Detect which cell encompasses the target text, then output its [x, y] center coordinate. 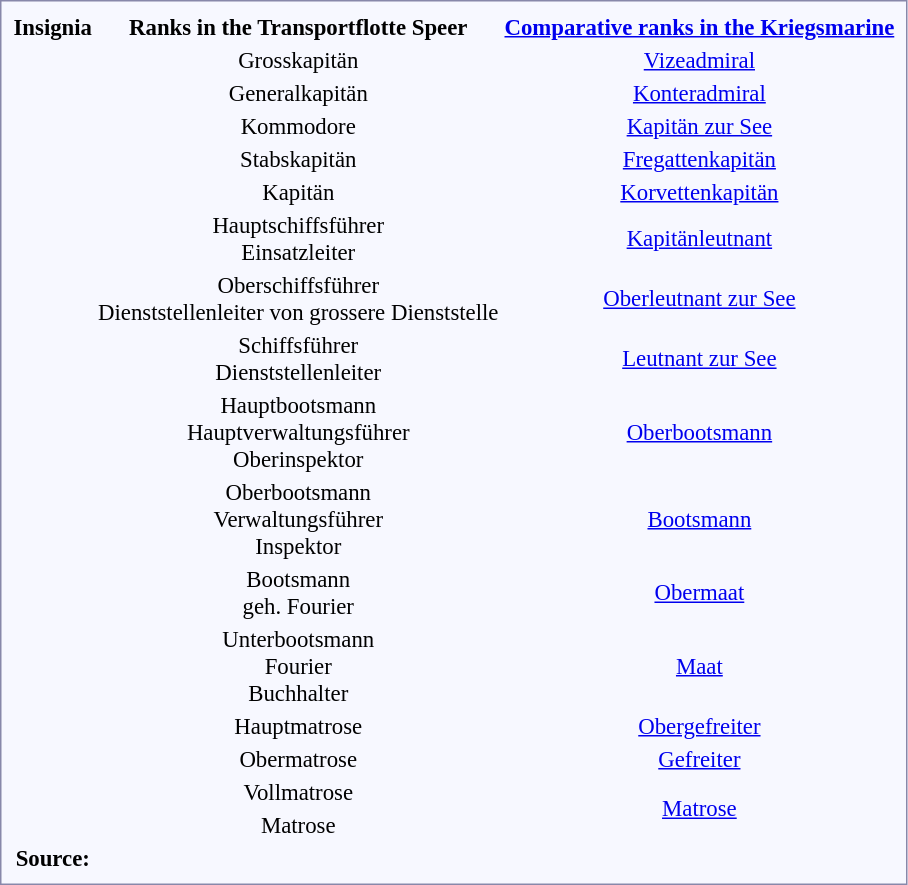
Vollmatrose [298, 792]
OberschiffsführerDienststellenleiter von grossere Dienststelle [298, 298]
Obermatrose [298, 759]
Korvettenkapitän [700, 192]
Obergefreiter [700, 726]
Grosskapitän [298, 60]
Vizeadmiral [700, 60]
Maat [700, 666]
Bootsmanngeh. Fourier [298, 592]
Gefreiter [700, 759]
UnterbootsmannFourierBuchhalter [298, 666]
HauptschiffsführerEinsatzleiter [298, 238]
Oberbootsmann [700, 432]
Fregattenkapitän [700, 159]
Insignia [53, 27]
Ranks in the Transportflotte Speer [298, 27]
Kapitän zur See [700, 126]
Bootsmann [700, 519]
HauptbootsmannHauptverwaltungsführerOberinspektor [298, 432]
Hauptmatrose [298, 726]
Konteradmiral [700, 93]
Source: [53, 858]
Kommodore [298, 126]
Oberleutnant zur See [700, 298]
Kapitänleutnant [700, 238]
Leutnant zur See [700, 358]
Kapitän [298, 192]
Stabskapitän [298, 159]
Obermaat [700, 592]
Comparative ranks in the Kriegsmarine [700, 27]
Generalkapitän [298, 93]
OberbootsmannVerwaltungsführerInspektor [298, 519]
SchiffsführerDienststellenleiter [298, 358]
